Determine the [X, Y] coordinate at the center of the cell enclosing the given text.  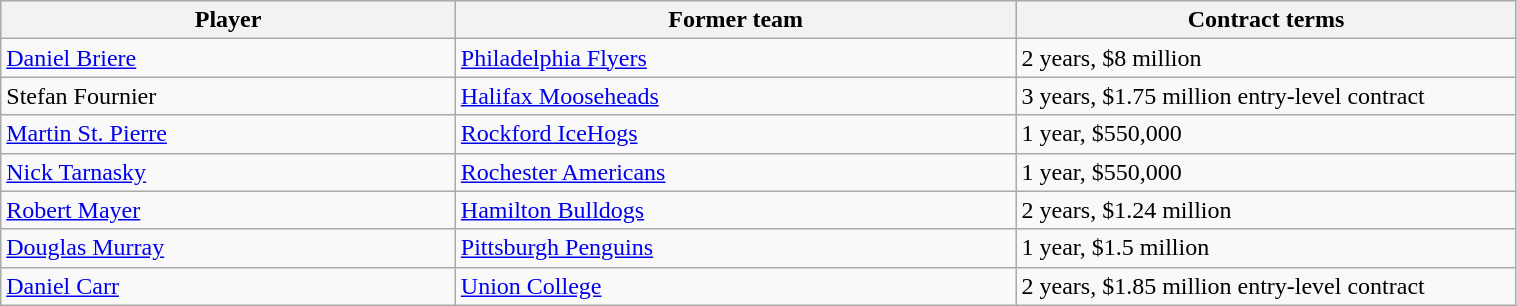
2 years, $1.85 million entry-level contract [1266, 286]
Player [228, 20]
Daniel Briere [228, 58]
Hamilton Bulldogs [736, 210]
Rockford IceHogs [736, 134]
Halifax Mooseheads [736, 96]
Stefan Fournier [228, 96]
Martin St. Pierre [228, 134]
2 years, $1.24 million [1266, 210]
Rochester Americans [736, 172]
Pittsburgh Penguins [736, 248]
Nick Tarnasky [228, 172]
Contract terms [1266, 20]
Former team [736, 20]
Robert Mayer [228, 210]
1 year, $1.5 million [1266, 248]
Douglas Murray [228, 248]
Union College [736, 286]
2 years, $8 million [1266, 58]
3 years, $1.75 million entry-level contract [1266, 96]
Daniel Carr [228, 286]
Philadelphia Flyers [736, 58]
